Scan for the cell matching the given text and deliver its (x, y) coordinate at center. 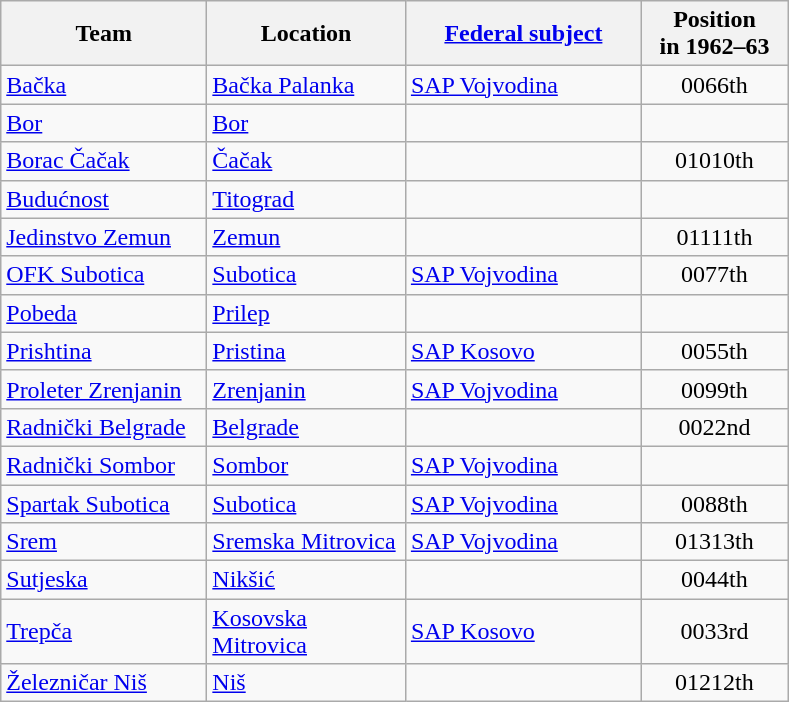
Jedinstvo Zemun (104, 237)
0033rd (714, 632)
0055th (714, 351)
Srem (104, 542)
Nikšić (306, 580)
0099th (714, 389)
0066th (714, 85)
0022nd (714, 427)
0044th (714, 580)
01111th (714, 237)
Sombor (306, 465)
Budućnost (104, 199)
Trepča (104, 632)
Radnički Sombor (104, 465)
Proleter Zrenjanin (104, 389)
Prishtina (104, 351)
Belgrade (306, 427)
Federal subject (523, 34)
Titograd (306, 199)
Pobeda (104, 313)
Spartak Subotica (104, 503)
Radnički Belgrade (104, 427)
Positionin 1962–63 (714, 34)
Zrenjanin (306, 389)
01313th (714, 542)
Team (104, 34)
Bačka Palanka (306, 85)
Prilep (306, 313)
0077th (714, 275)
OFK Subotica (104, 275)
Bačka (104, 85)
Zemun (306, 237)
Pristina (306, 351)
01212th (714, 683)
0088th (714, 503)
01010th (714, 161)
Železničar Niš (104, 683)
Location (306, 34)
Sremska Mitrovica (306, 542)
Kosovska Mitrovica (306, 632)
Sutjeska (104, 580)
Borac Čačak (104, 161)
Niš (306, 683)
Čačak (306, 161)
